Output the [X, Y] coordinate of the center of the cell containing the given text.  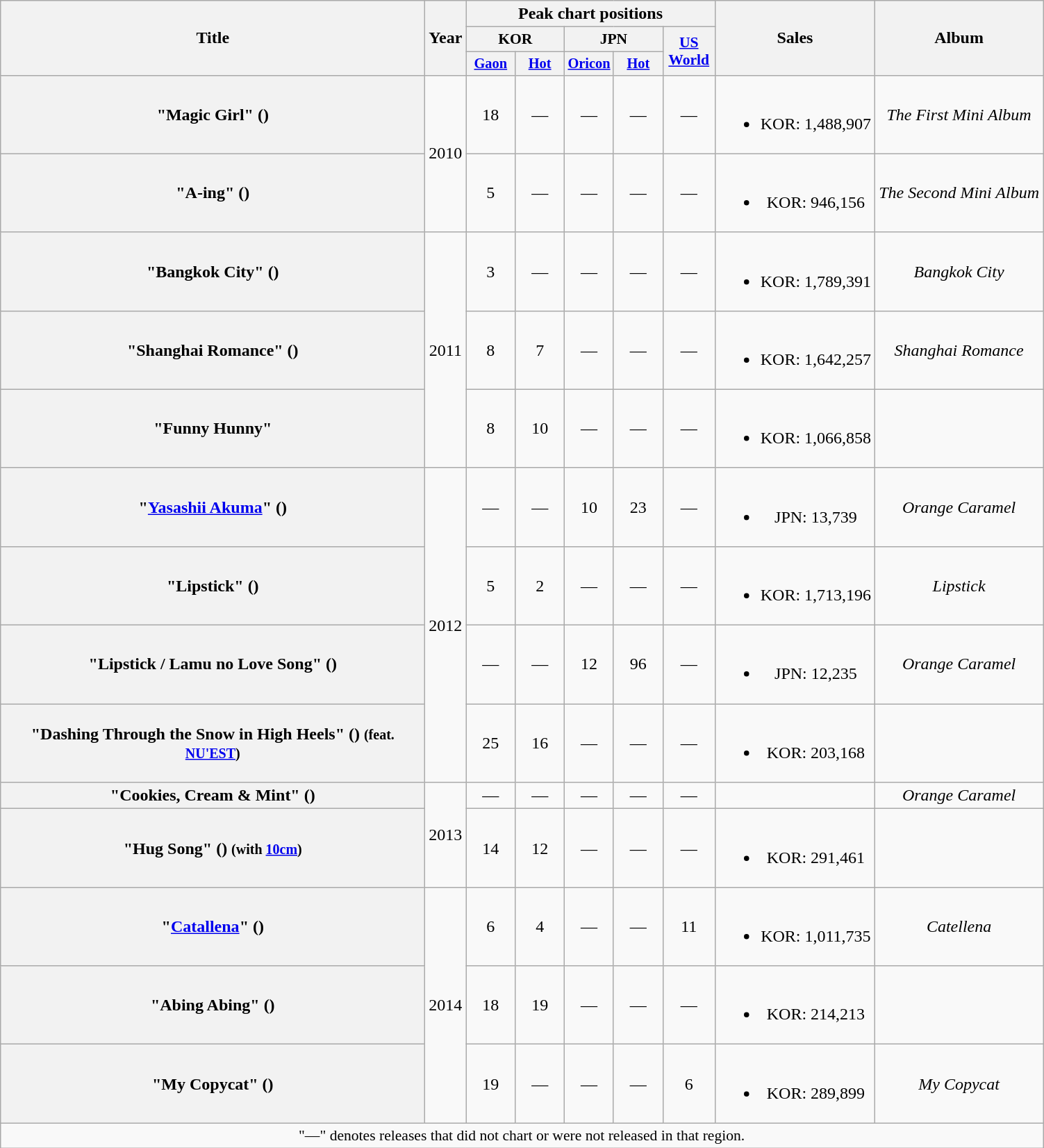
The Second Mini Album [959, 193]
Title [213, 38]
JPN: 12,235 [795, 664]
7 [540, 350]
14 [490, 848]
Bangkok City [959, 271]
2012 [446, 625]
"Dashing Through the Snow in High Heels" () (feat. NU'EST) [213, 744]
The First Mini Album [959, 114]
KOR: 1,066,858 [795, 428]
KOR: 214,213 [795, 1005]
2013 [446, 835]
11 [689, 927]
KOR: 291,461 [795, 848]
KOR: 946,156 [795, 193]
My Copycat [959, 1084]
"Funny Hunny" [213, 428]
Shanghai Romance [959, 350]
2014 [446, 1005]
JPN [614, 40]
"—" denotes releases that did not chart or were not released in that region. [522, 1135]
KOR [515, 40]
"Bangkok City" () [213, 271]
Lipstick [959, 585]
96 [638, 664]
2011 [446, 350]
Gaon [490, 63]
KOR: 1,011,735 [795, 927]
KOR: 203,168 [795, 744]
Catellena [959, 927]
"Lipstick" () [213, 585]
"A-ing" () [213, 193]
Year [446, 38]
23 [638, 507]
"Catallena" () [213, 927]
4 [540, 927]
"Yasashii Akuma" () [213, 507]
KOR: 1,713,196 [795, 585]
3 [490, 271]
USWorld [689, 51]
"Lipstick / Lamu no Love Song" () [213, 664]
2 [540, 585]
KOR: 1,488,907 [795, 114]
"Cookies, Cream & Mint" () [213, 796]
Sales [795, 38]
JPN: 13,739 [795, 507]
KOR: 1,642,257 [795, 350]
"My Copycat" () [213, 1084]
2010 [446, 154]
Peak chart positions [590, 14]
Album [959, 38]
25 [490, 744]
Oricon [589, 63]
"Shanghai Romance" () [213, 350]
"Hug Song" () (with 10cm) [213, 848]
"Magic Girl" () [213, 114]
16 [540, 744]
"Abing Abing" () [213, 1005]
KOR: 289,899 [795, 1084]
KOR: 1,789,391 [795, 271]
